Find where the given text appears and provide that cell's center as (x, y) coordinate. 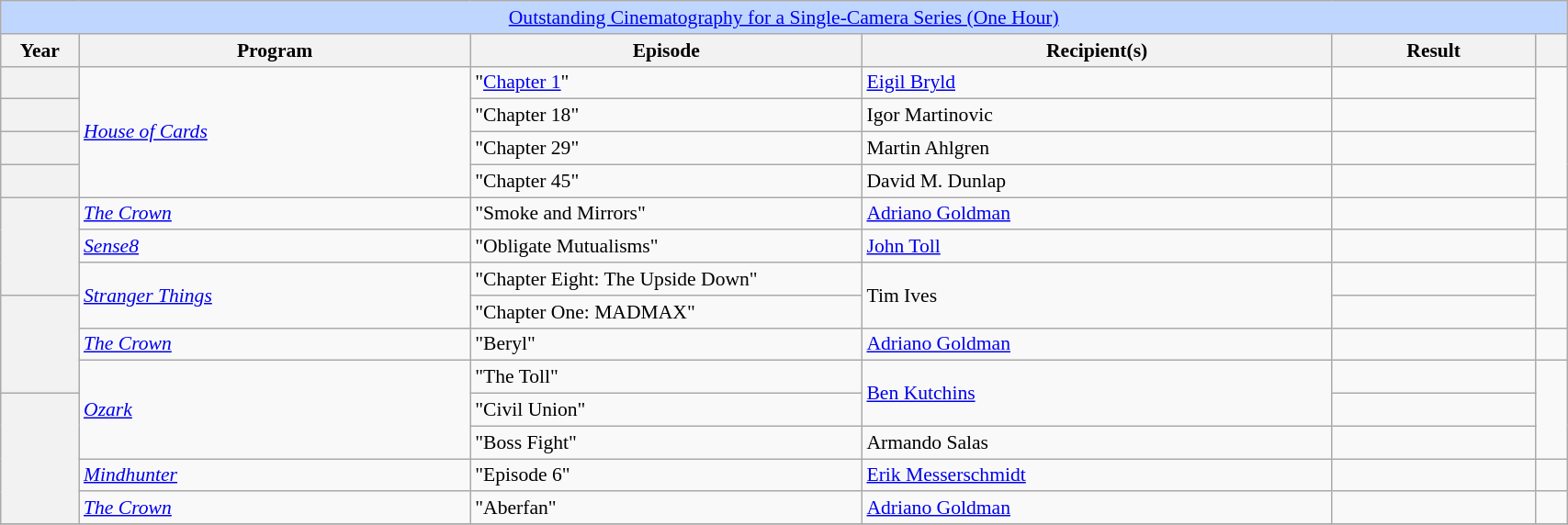
"Smoke and Mirrors" (666, 214)
Program (275, 50)
Stranger Things (275, 296)
Result (1434, 50)
"Obligate Mutualisms" (666, 247)
"Chapter 18" (666, 116)
Igor Martinovic (1097, 116)
Recipient(s) (1097, 50)
"Beryl" (666, 344)
"Chapter 1" (666, 83)
Outstanding Cinematography for a Single-Camera Series (One Hour) (784, 17)
"Chapter One: MADMAX" (666, 312)
John Toll (1097, 247)
Year (40, 50)
"Aberfan" (666, 508)
Armando Salas (1097, 442)
David M. Dunlap (1097, 181)
Tim Ives (1097, 296)
"Civil Union" (666, 410)
"Chapter 29" (666, 149)
Erik Messerschmidt (1097, 475)
Mindhunter (275, 475)
Sense8 (275, 247)
"Boss Fight" (666, 442)
"Chapter 45" (666, 181)
"The Toll" (666, 377)
Martin Ahlgren (1097, 149)
"Episode 6" (666, 475)
Ben Kutchins (1097, 393)
House of Cards (275, 131)
"Chapter Eight: The Upside Down" (666, 279)
Eigil Bryld (1097, 83)
Episode (666, 50)
Ozark (275, 409)
